Extract the [X, Y] coordinate from the center of the cell holding the provided text.  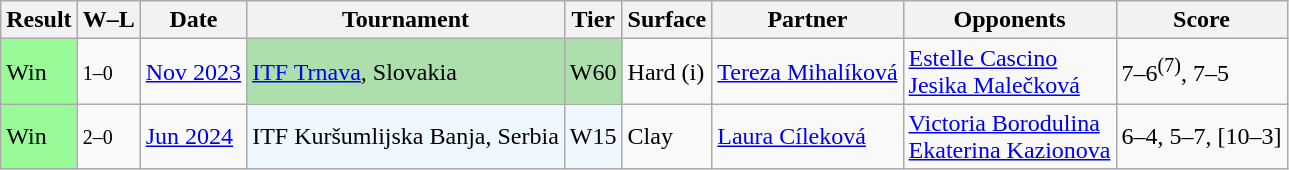
Date [193, 20]
Victoria Borodulina Ekaterina Kazionova [1010, 136]
Estelle Cascino Jesika Malečková [1010, 72]
Clay [667, 136]
Partner [808, 20]
Hard (i) [667, 72]
Score [1202, 20]
Tier [593, 20]
Tournament [406, 20]
W15 [593, 136]
Tereza Mihalíková [808, 72]
2–0 [108, 136]
ITF Trnava, Slovakia [406, 72]
Nov 2023 [193, 72]
Opponents [1010, 20]
W–L [108, 20]
6–4, 5–7, [10–3] [1202, 136]
ITF Kuršumlijska Banja, Serbia [406, 136]
Surface [667, 20]
7–6(7), 7–5 [1202, 72]
Jun 2024 [193, 136]
Result [39, 20]
1–0 [108, 72]
W60 [593, 72]
Laura Cíleková [808, 136]
